Provide the (X, Y) coordinate of the cell's center where the given text is located.  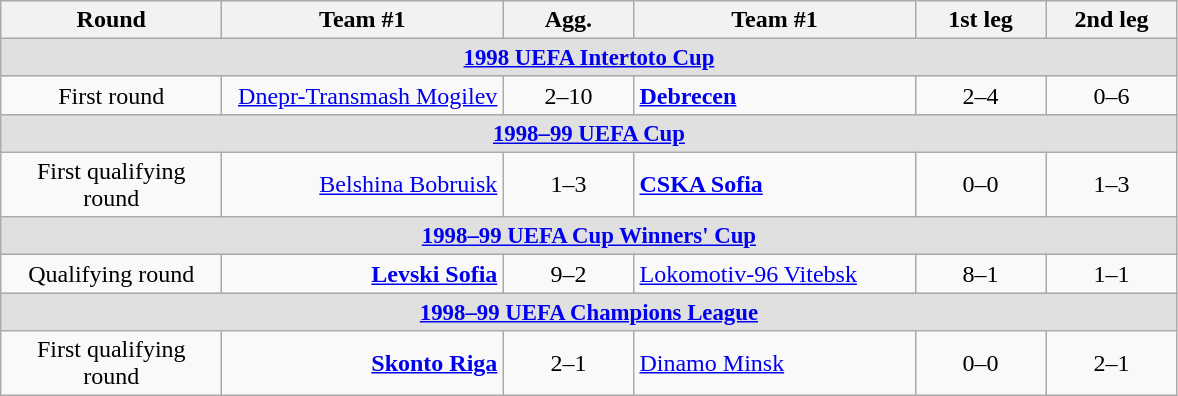
1998–99 UEFA Cup (589, 133)
2nd leg (1112, 20)
Dnepr-Transmash Mogilev (362, 95)
Qualifying round (112, 274)
1998–99 UEFA Cup Winners' Cup (589, 236)
Belshina Bobruisk (362, 184)
Dinamo Minsk (774, 362)
Agg. (568, 20)
Debrecen (774, 95)
9–2 (568, 274)
8–1 (980, 274)
1–1 (1112, 274)
Round (112, 20)
Skonto Riga (362, 362)
First round (112, 95)
1st leg (980, 20)
0–6 (1112, 95)
CSKA Sofia (774, 184)
2–4 (980, 95)
1998 UEFA Intertoto Cup (589, 58)
Levski Sofia (362, 274)
Lokomotiv-96 Vitebsk (774, 274)
2–10 (568, 95)
1998–99 UEFA Champions League (589, 312)
